Identify which cell holds the provided text, then report its (X, Y) central coordinate. 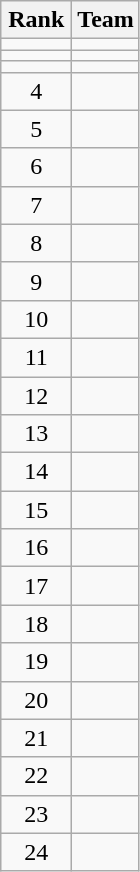
8 (36, 243)
20 (36, 700)
11 (36, 357)
15 (36, 510)
12 (36, 395)
22 (36, 776)
13 (36, 434)
24 (36, 852)
21 (36, 738)
9 (36, 281)
Rank (36, 20)
5 (36, 129)
4 (36, 91)
23 (36, 814)
16 (36, 548)
17 (36, 586)
7 (36, 205)
10 (36, 319)
19 (36, 662)
6 (36, 167)
14 (36, 472)
18 (36, 624)
Team (106, 20)
